Return the (x, y) coordinate for the center point of the cell that contains the specified text.  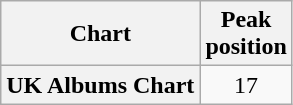
Chart (100, 34)
UK Albums Chart (100, 85)
Peakposition (246, 34)
17 (246, 85)
